Find where the given text appears and provide that cell's center as (x, y) coordinate. 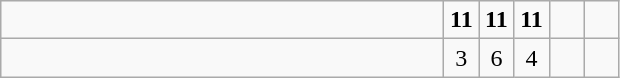
3 (462, 58)
6 (496, 58)
4 (532, 58)
